For the text-containing cell, return its midpoint in (x, y) coordinate format. 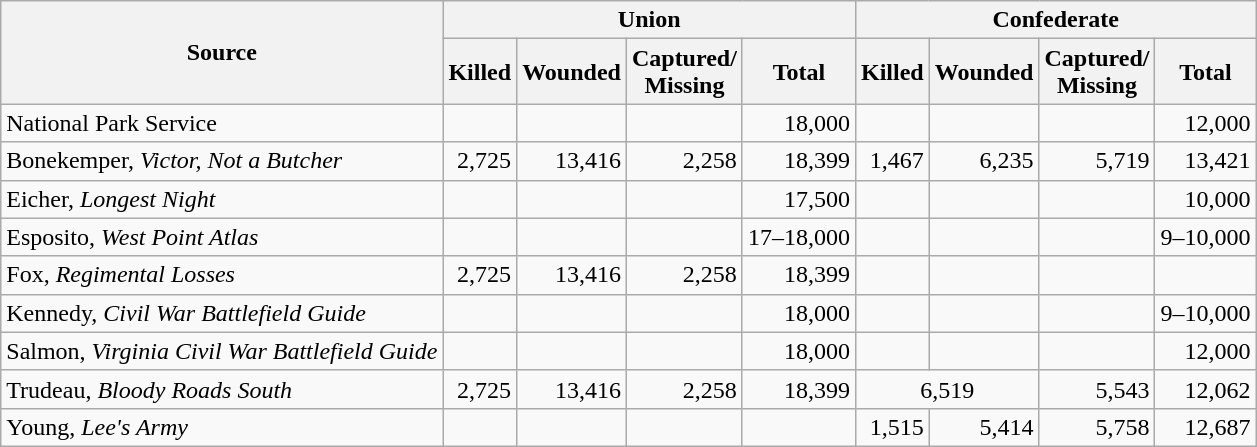
Trudeau, Bloody Roads South (222, 389)
Kennedy, Civil War Battlefield Guide (222, 313)
6,519 (947, 389)
6,235 (984, 161)
Fox, Regimental Losses (222, 275)
Union (650, 20)
Salmon, Virginia Civil War Battlefield Guide (222, 351)
13,421 (1206, 161)
17,500 (798, 199)
1,467 (892, 161)
12,687 (1206, 427)
5,758 (1097, 427)
Source (222, 52)
Young, Lee's Army (222, 427)
Esposito, West Point Atlas (222, 237)
17–18,000 (798, 237)
Eicher, Longest Night (222, 199)
12,062 (1206, 389)
5,414 (984, 427)
National Park Service (222, 123)
Bonekemper, Victor, Not a Butcher (222, 161)
10,000 (1206, 199)
Confederate (1056, 20)
5,543 (1097, 389)
5,719 (1097, 161)
1,515 (892, 427)
